Determine the [x, y] coordinate at the center of the cell enclosing the given text.  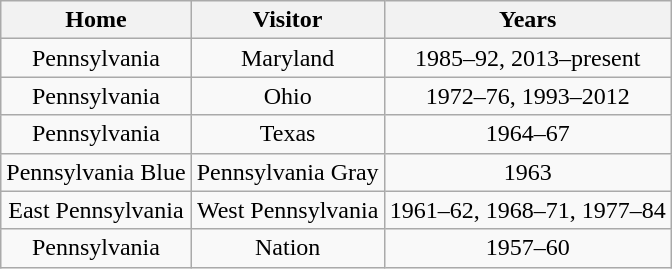
1963 [528, 172]
Home [96, 20]
West Pennsylvania [288, 210]
Maryland [288, 58]
1964–67 [528, 134]
Ohio [288, 96]
1985–92, 2013–present [528, 58]
1961–62, 1968–71, 1977–84 [528, 210]
Years [528, 20]
East Pennsylvania [96, 210]
Pennsylvania Gray [288, 172]
Pennsylvania Blue [96, 172]
Visitor [288, 20]
1957–60 [528, 248]
1972–76, 1993–2012 [528, 96]
Texas [288, 134]
Nation [288, 248]
